Return [x, y] of the center of cell containing provided text 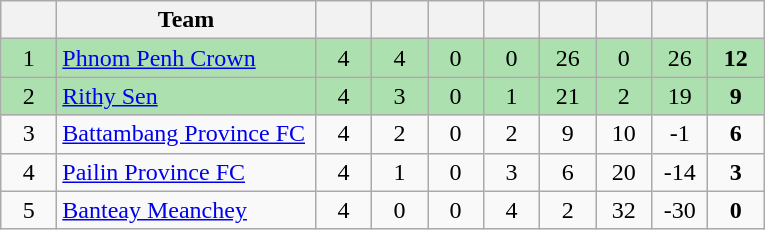
Banteay Meanchey [186, 210]
21 [568, 96]
-14 [680, 172]
5 [29, 210]
-1 [680, 134]
32 [624, 210]
Pailin Province FC [186, 172]
Battambang Province FC [186, 134]
Team [186, 20]
20 [624, 172]
-30 [680, 210]
10 [624, 134]
Phnom Penh Crown [186, 58]
12 [736, 58]
19 [680, 96]
Rithy Sen [186, 96]
